Detect which cell encompasses the target text, then output its (x, y) center coordinate. 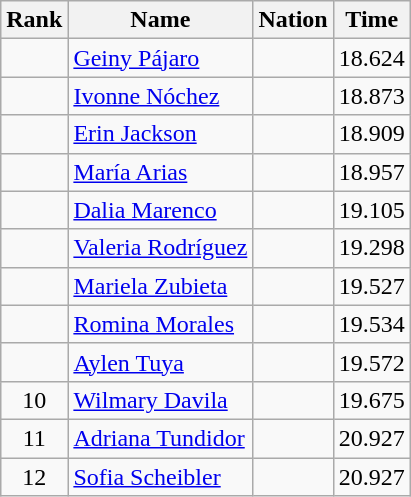
Sofia Scheibler (160, 477)
18.873 (372, 96)
Ivonne Nóchez (160, 96)
Nation (293, 20)
Time (372, 20)
Mariela Zubieta (160, 286)
10 (34, 400)
Adriana Tundidor (160, 438)
Romina Morales (160, 324)
Dalia Marenco (160, 210)
19.527 (372, 286)
Name (160, 20)
11 (34, 438)
Rank (34, 20)
Geiny Pájaro (160, 58)
19.675 (372, 400)
Wilmary Davila (160, 400)
19.298 (372, 248)
19.105 (372, 210)
Erin Jackson (160, 134)
Aylen Tuya (160, 362)
María Arias (160, 172)
19.572 (372, 362)
18.957 (372, 172)
18.624 (372, 58)
Valeria Rodríguez (160, 248)
18.909 (372, 134)
19.534 (372, 324)
12 (34, 477)
